From the cell containing the given text, extract its center point as [x, y] coordinate. 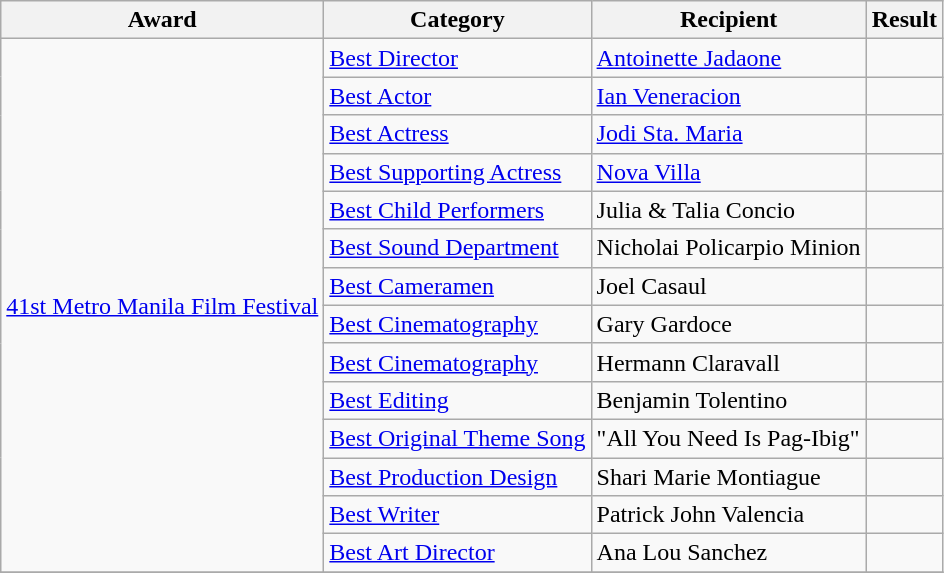
Patrick John Valencia [728, 515]
Best Writer [458, 515]
Shari Marie Montiague [728, 477]
Best Original Theme Song [458, 438]
Nicholai Policarpio Minion [728, 248]
Ana Lou Sanchez [728, 553]
Benjamin Tolentino [728, 400]
Award [162, 20]
Julia & Talia Concio [728, 210]
Hermann Claravall [728, 362]
"All You Need Is Pag-Ibig" [728, 438]
Gary Gardoce [728, 324]
Best Director [458, 58]
Recipient [728, 20]
Best Sound Department [458, 248]
Best Production Design [458, 477]
Category [458, 20]
Nova Villa [728, 172]
Best Supporting Actress [458, 172]
Best Child Performers [458, 210]
Best Art Director [458, 553]
Best Actress [458, 134]
Jodi Sta. Maria [728, 134]
Result [904, 20]
Best Editing [458, 400]
Ian Veneracion [728, 96]
Antoinette Jadaone [728, 58]
41st Metro Manila Film Festival [162, 306]
Best Cameramen [458, 286]
Joel Casaul [728, 286]
Best Actor [458, 96]
